Return [X, Y] of the center of cell containing provided text 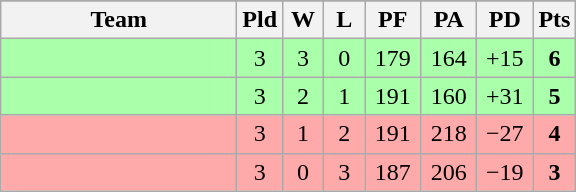
L [344, 20]
PA [449, 20]
160 [449, 96]
−27 [505, 134]
6 [554, 58]
−19 [505, 172]
179 [393, 58]
187 [393, 172]
4 [554, 134]
PD [505, 20]
+15 [505, 58]
Pts [554, 20]
Pld [260, 20]
164 [449, 58]
+31 [505, 96]
PF [393, 20]
206 [449, 172]
5 [554, 96]
Team [119, 20]
W [304, 20]
218 [449, 134]
